Identify which cell holds the provided text, then report its (X, Y) central coordinate. 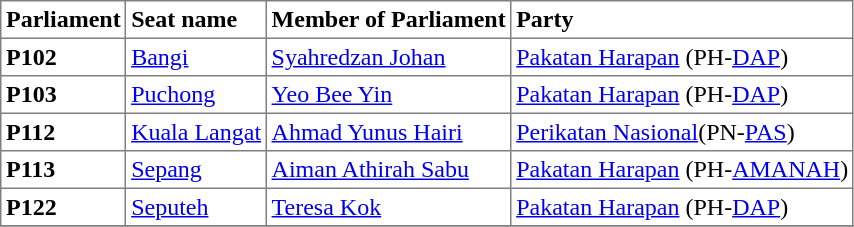
Ahmad Yunus Hairi (388, 132)
Syahredzan Johan (388, 57)
P102 (64, 57)
Puchong (196, 95)
P112 (64, 132)
Yeo Bee Yin (388, 95)
Member of Parliament (388, 20)
Aiman Athirah Sabu (388, 170)
P122 (64, 207)
Pakatan Harapan (PH-AMANAH) (682, 170)
Perikatan Nasional(PN-PAS) (682, 132)
P113 (64, 170)
Sepang (196, 170)
Seat name (196, 20)
Seputeh (196, 207)
Party (682, 20)
Bangi (196, 57)
Parliament (64, 20)
Teresa Kok (388, 207)
Kuala Langat (196, 132)
P103 (64, 95)
